Return the [x, y] coordinate for the center point of the cell that contains the specified text.  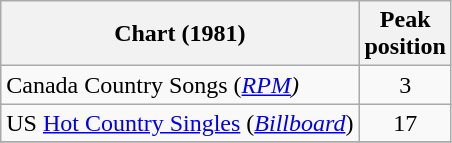
Canada Country Songs (RPM) [180, 85]
US Hot Country Singles (Billboard) [180, 123]
Chart (1981) [180, 34]
17 [405, 123]
3 [405, 85]
Peakposition [405, 34]
